Capture the cell that displays the provided text and extract its (X, Y) central coordinate. 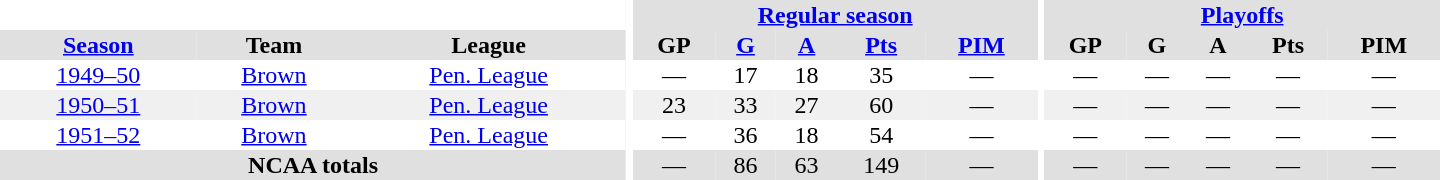
35 (881, 75)
1951–52 (98, 135)
60 (881, 105)
149 (881, 165)
36 (746, 135)
League (488, 45)
NCAA totals (313, 165)
63 (806, 165)
Regular season (836, 15)
1949–50 (98, 75)
17 (746, 75)
1950–51 (98, 105)
Team (274, 45)
86 (746, 165)
27 (806, 105)
Season (98, 45)
Playoffs (1242, 15)
54 (881, 135)
33 (746, 105)
23 (674, 105)
